Scan for the cell matching the given text and deliver its (x, y) coordinate at center. 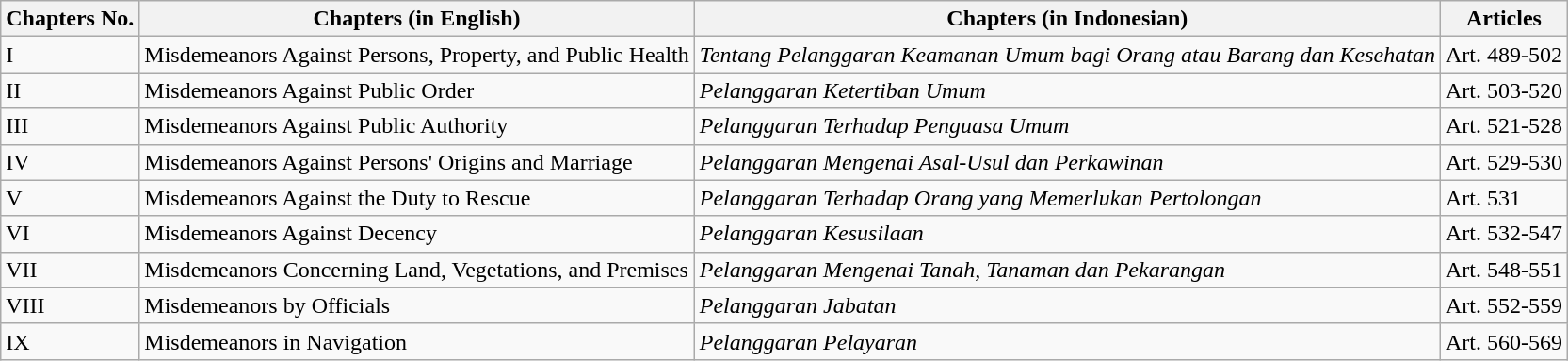
Misdemeanors Against the Duty to Rescue (416, 198)
Art. 529-530 (1503, 162)
Art. 552-559 (1503, 305)
Misdemeanors Against Persons' Origins and Marriage (416, 162)
Pelanggaran Terhadap Penguasa Umum (1067, 126)
II (70, 90)
Art. 531 (1503, 198)
Art. 548-551 (1503, 270)
V (70, 198)
Misdemeanors by Officials (416, 305)
Misdemeanors Concerning Land, Vegetations, and Premises (416, 270)
Pelanggaran Pelayaran (1067, 341)
IV (70, 162)
Art. 503-520 (1503, 90)
I (70, 55)
Art. 532-547 (1503, 234)
Misdemeanors Against Public Authority (416, 126)
Chapters (in Indonesian) (1067, 19)
Pelanggaran Ketertiban Umum (1067, 90)
VII (70, 270)
Pelanggaran Mengenai Tanah, Tanaman dan Pekarangan (1067, 270)
VIII (70, 305)
Art. 521-528 (1503, 126)
VI (70, 234)
Chapters (in English) (416, 19)
IX (70, 341)
Misdemeanors Against Decency (416, 234)
Chapters No. (70, 19)
Tentang Pelanggaran Keamanan Umum bagi Orang atau Barang dan Kesehatan (1067, 55)
Misdemeanors Against Persons, Property, and Public Health (416, 55)
Misdemeanors in Navigation (416, 341)
Art. 560-569 (1503, 341)
Articles (1503, 19)
Misdemeanors Against Public Order (416, 90)
Art. 489-502 (1503, 55)
III (70, 126)
Pelanggaran Jabatan (1067, 305)
Pelanggaran Mengenai Asal-Usul dan Perkawinan (1067, 162)
Pelanggaran Kesusilaan (1067, 234)
Pelanggaran Terhadap Orang yang Memerlukan Pertolongan (1067, 198)
